Identify which cell holds the provided text, then report its [x, y] central coordinate. 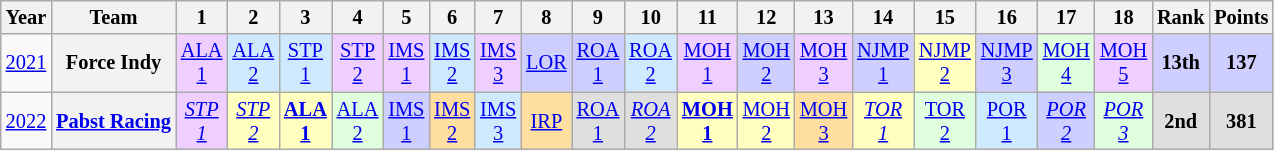
3 [306, 17]
9 [598, 17]
16 [1007, 17]
Year [26, 17]
Pabst Racing [114, 121]
Rank [1180, 17]
1 [202, 17]
8 [546, 17]
4 [358, 17]
12 [766, 17]
2021 [26, 63]
5 [406, 17]
2nd [1180, 121]
TOR2 [945, 121]
18 [1124, 17]
10 [650, 17]
NJMP2 [945, 63]
NJMP1 [883, 63]
14 [883, 17]
POR3 [1124, 121]
IRP [546, 121]
2 [253, 17]
6 [452, 17]
7 [498, 17]
POR2 [1066, 121]
2022 [26, 121]
MOH5 [1124, 63]
17 [1066, 17]
MOH4 [1066, 63]
NJMP3 [1007, 63]
Force Indy [114, 63]
15 [945, 17]
137 [1241, 63]
LOR [546, 63]
Team [114, 17]
13 [824, 17]
381 [1241, 121]
11 [708, 17]
Points [1241, 17]
TOR1 [883, 121]
POR1 [1007, 121]
13th [1180, 63]
